For the text-containing cell, return its midpoint in (x, y) coordinate format. 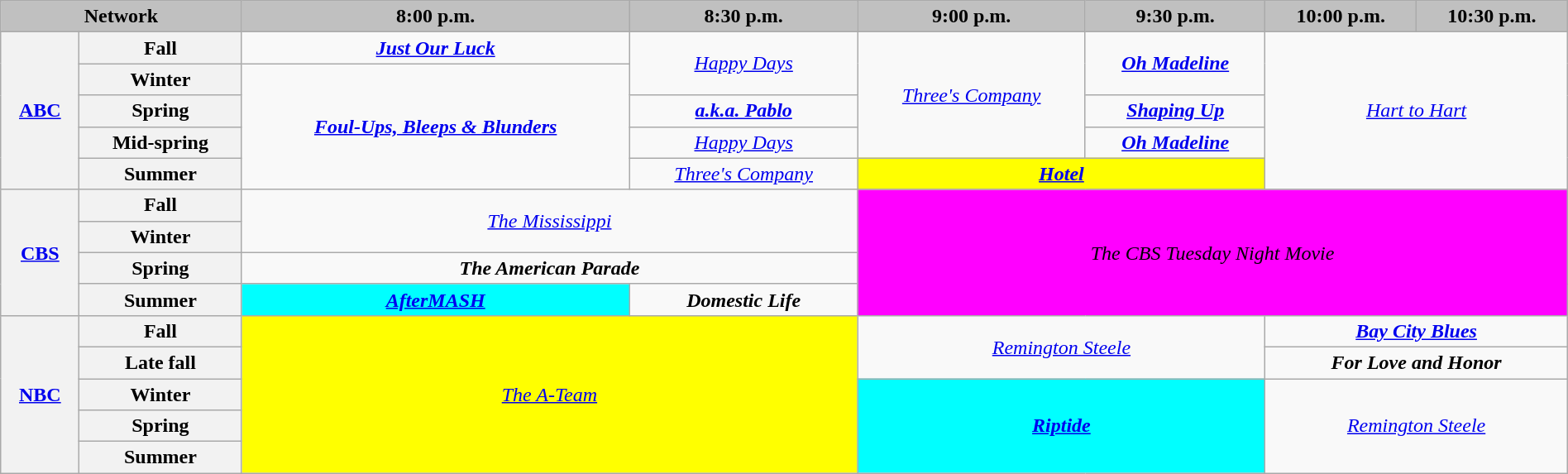
9:30 p.m. (1175, 17)
Late fall (160, 362)
The American Parade (549, 268)
8:00 p.m. (436, 17)
The Mississippi (549, 221)
Hotel (1062, 174)
The CBS Tuesday Night Movie (1212, 252)
a.k.a. Pablo (743, 111)
10:00 p.m. (1341, 17)
AfterMASH (436, 299)
Just Our Luck (436, 48)
8:30 p.m. (743, 17)
NBC (40, 394)
10:30 p.m. (1492, 17)
Foul-Ups, Bleeps & Blunders (436, 127)
Shaping Up (1175, 111)
Hart to Hart (1416, 111)
Network (121, 17)
9:00 p.m. (971, 17)
The A-Team (549, 394)
Mid-spring (160, 142)
Riptide (1062, 426)
Bay City Blues (1416, 331)
For Love and Honor (1416, 362)
CBS (40, 252)
ABC (40, 111)
Domestic Life (743, 299)
